Determine the (X, Y) coordinate at the center of the cell enclosing the given text.  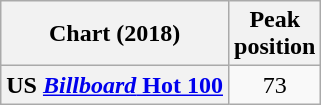
Chart (2018) (115, 34)
73 (275, 85)
US Billboard Hot 100 (115, 85)
Peakposition (275, 34)
